Determine the [X, Y] coordinate at the center of the cell enclosing the given text.  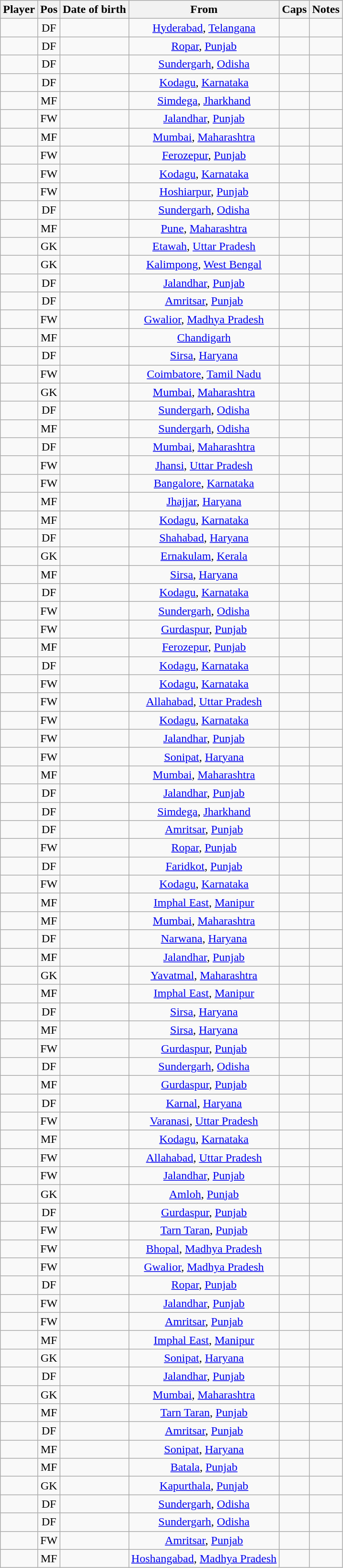
Amloh, Punjab [204, 1194]
Etawah, Uttar Pradesh [204, 247]
Bhopal, Madhya Pradesh [204, 1249]
Date of birth [95, 10]
Notes [326, 10]
Ernakulam, Kerala [204, 556]
Batala, Punjab [204, 1467]
Shahabad, Haryana [204, 538]
Hyderabad, Telangana [204, 28]
Hoshangabad, Madhya Pradesh [204, 1558]
Bangalore, Karnataka [204, 483]
Karnal, Haryana [204, 1103]
From [204, 10]
Kalimpong, West Bengal [204, 265]
Caps [294, 10]
Chandigarh [204, 338]
Pune, Maharashtra [204, 228]
Narwana, Haryana [204, 939]
Hoshiarpur, Punjab [204, 192]
Faridkot, Punjab [204, 866]
Kapurthala, Punjab [204, 1486]
Varanasi, Uttar Pradesh [204, 1121]
Player [19, 10]
Jhajjar, Haryana [204, 501]
Yavatmal, Maharashtra [204, 975]
Jhansi, Uttar Pradesh [204, 465]
Coimbatore, Tamil Nadu [204, 374]
Pos [49, 10]
